Pinpoint the cell where the given text exists, returning its [x, y] midpoint coordinate. 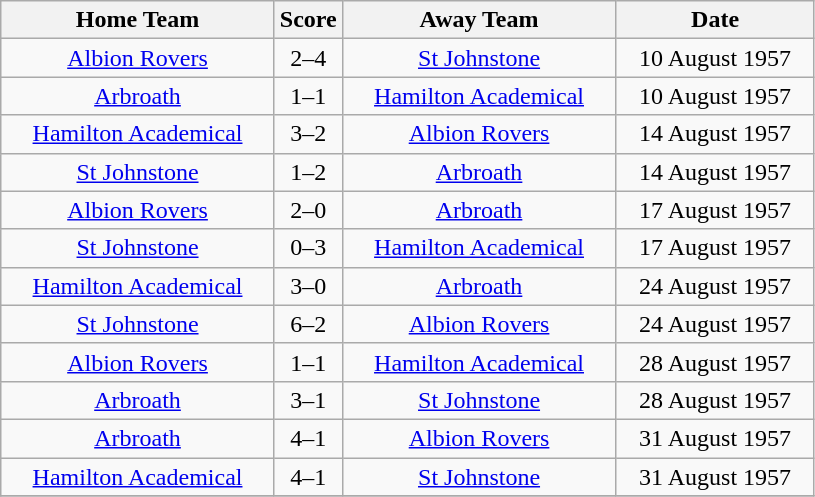
2–0 [308, 210]
Away Team [479, 20]
3–0 [308, 286]
2–4 [308, 58]
Home Team [138, 20]
6–2 [308, 324]
3–2 [308, 134]
1–2 [308, 172]
Score [308, 20]
3–1 [308, 400]
Date [716, 20]
0–3 [308, 248]
